Output the [X, Y] coordinate of the center of the cell containing the given text.  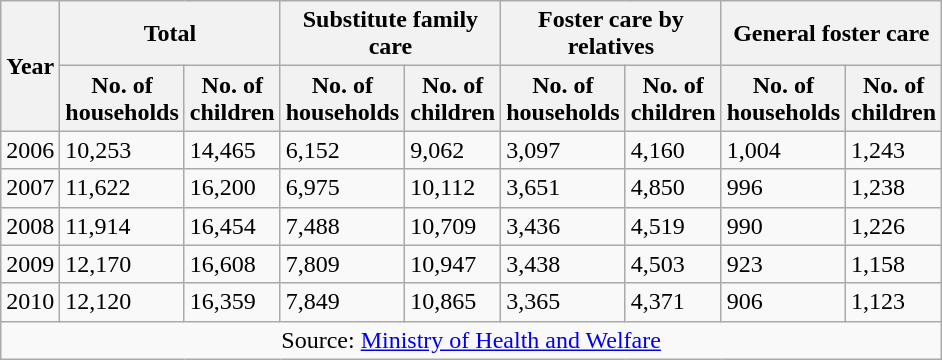
1,123 [894, 302]
4,850 [673, 188]
10,709 [453, 226]
3,365 [563, 302]
1,226 [894, 226]
Year [30, 66]
6,152 [342, 150]
4,503 [673, 264]
990 [783, 226]
Total [170, 34]
2010 [30, 302]
1,158 [894, 264]
4,519 [673, 226]
General foster care [831, 34]
1,004 [783, 150]
3,651 [563, 188]
1,238 [894, 188]
923 [783, 264]
9,062 [453, 150]
Substitute familycare [390, 34]
6,975 [342, 188]
10,112 [453, 188]
Foster care byrelatives [611, 34]
16,200 [232, 188]
11,914 [122, 226]
3,438 [563, 264]
10,865 [453, 302]
996 [783, 188]
2007 [30, 188]
7,809 [342, 264]
2009 [30, 264]
7,488 [342, 226]
2006 [30, 150]
4,371 [673, 302]
7,849 [342, 302]
Source: Ministry of Health and Welfare [472, 340]
2008 [30, 226]
16,454 [232, 226]
4,160 [673, 150]
12,170 [122, 264]
14,465 [232, 150]
16,359 [232, 302]
10,253 [122, 150]
16,608 [232, 264]
11,622 [122, 188]
1,243 [894, 150]
3,436 [563, 226]
3,097 [563, 150]
12,120 [122, 302]
906 [783, 302]
10,947 [453, 264]
